Identify which cell holds the provided text, then report its (X, Y) central coordinate. 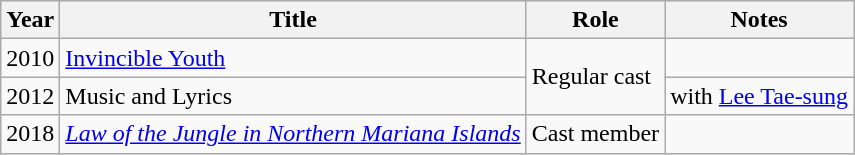
Invincible Youth (293, 58)
Role (595, 20)
with Lee Tae-sung (760, 96)
Title (293, 20)
Year (30, 20)
Notes (760, 20)
Music and Lyrics (293, 96)
2010 (30, 58)
Regular cast (595, 77)
2018 (30, 134)
Cast member (595, 134)
2012 (30, 96)
Law of the Jungle in Northern Mariana Islands (293, 134)
